Pinpoint the cell where the given text exists, returning its [X, Y] midpoint coordinate. 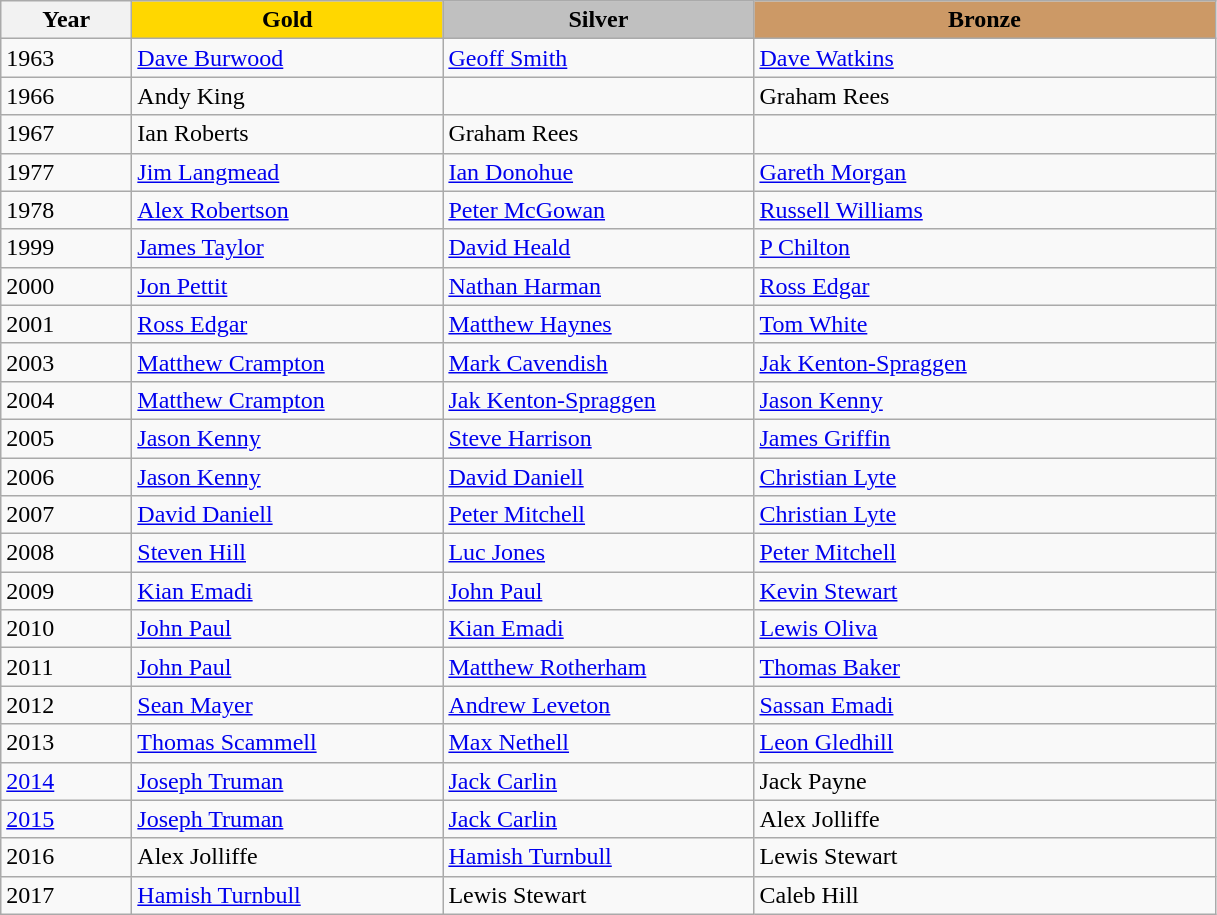
David Heald [598, 248]
2015 [66, 819]
Max Nethell [598, 743]
2011 [66, 667]
1978 [66, 210]
Jack Payne [984, 781]
2013 [66, 743]
2001 [66, 324]
2007 [66, 515]
Bronze [984, 20]
2004 [66, 400]
Dave Burwood [288, 58]
Jim Langmead [288, 172]
Geoff Smith [598, 58]
1967 [66, 134]
1999 [66, 248]
Alex Robertson [288, 210]
Matthew Rotherham [598, 667]
1977 [66, 172]
Thomas Scammell [288, 743]
Gold [288, 20]
2017 [66, 895]
Russell Williams [984, 210]
Steven Hill [288, 553]
2005 [66, 438]
Sean Mayer [288, 705]
2009 [66, 591]
Steve Harrison [598, 438]
2016 [66, 857]
Nathan Harman [598, 286]
Matthew Haynes [598, 324]
Mark Cavendish [598, 362]
Tom White [984, 324]
Year [66, 20]
Caleb Hill [984, 895]
James Griffin [984, 438]
Kevin Stewart [984, 591]
Dave Watkins [984, 58]
2003 [66, 362]
1966 [66, 96]
2000 [66, 286]
Peter McGowan [598, 210]
James Taylor [288, 248]
Andy King [288, 96]
Silver [598, 20]
2008 [66, 553]
Ian Roberts [288, 134]
Luc Jones [598, 553]
1963 [66, 58]
2006 [66, 477]
2014 [66, 781]
2012 [66, 705]
Andrew Leveton [598, 705]
P Chilton [984, 248]
Gareth Morgan [984, 172]
Sassan Emadi [984, 705]
Ian Donohue [598, 172]
2010 [66, 629]
Lewis Oliva [984, 629]
Leon Gledhill [984, 743]
Thomas Baker [984, 667]
Jon Pettit [288, 286]
